Identify which cell holds the provided text, then report its [X, Y] central coordinate. 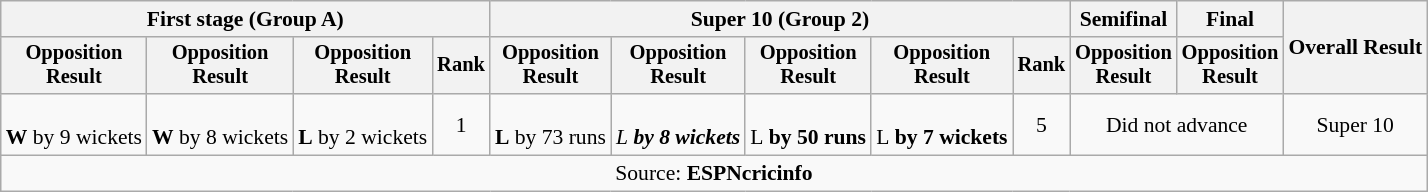
First stage (Group A) [246, 19]
Semifinal [1124, 19]
Final [1230, 19]
Overall Result [1355, 48]
W by 9 wickets [74, 124]
Super 10 (Group 2) [780, 19]
Did not advance [1176, 124]
W by 8 wickets [220, 124]
Source: ESPNcricinfo [714, 174]
L by 50 runs [808, 124]
1 [461, 124]
L by 73 runs [550, 124]
L by 2 wickets [362, 124]
Super 10 [1355, 124]
5 [1042, 124]
L by 7 wickets [942, 124]
L by 8 wickets [678, 124]
